Locate the cell with the specified text and output its [X, Y] center coordinate. 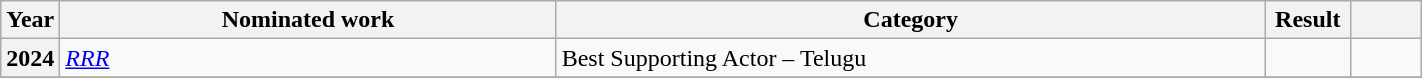
Year [30, 20]
Best Supporting Actor – Telugu [910, 58]
RRR [308, 58]
Nominated work [308, 20]
2024 [30, 58]
Category [910, 20]
Result [1308, 20]
